Capture the cell that displays the provided text and extract its (x, y) central coordinate. 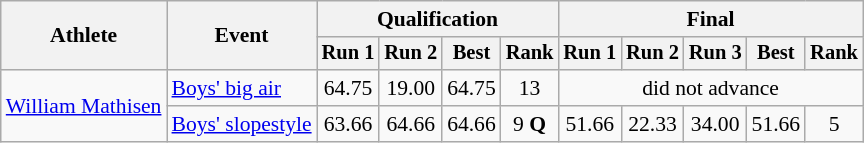
Final (710, 19)
Athlete (84, 36)
Boys' slopestyle (241, 124)
Boys' big air (241, 88)
22.33 (652, 124)
Qualification (438, 19)
Event (241, 36)
did not advance (710, 88)
William Mathisen (84, 106)
5 (834, 124)
63.66 (348, 124)
19.00 (410, 88)
9 Q (530, 124)
Run 3 (716, 54)
13 (530, 88)
34.00 (716, 124)
